Identify which cell holds the provided text, then report its [x, y] central coordinate. 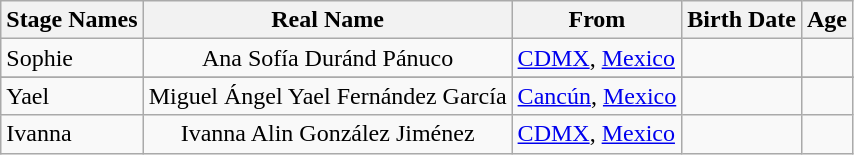
Ivanna [72, 134]
Yael [72, 96]
Sophie [72, 58]
Age [826, 20]
Real Name [328, 20]
Stage Names [72, 20]
Miguel Ángel Yael Fernández García [328, 96]
Birth Date [742, 20]
Cancún, Mexico [597, 96]
From [597, 20]
Ana Sofía Duránd Pánuco [328, 58]
Ivanna Alin González Jiménez [328, 134]
